Capture the cell that displays the provided text and extract its (x, y) central coordinate. 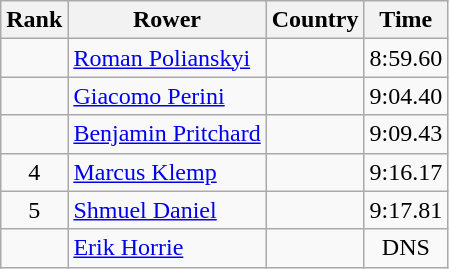
Time (406, 20)
Rank (34, 20)
Roman Polianskyi (167, 58)
Rower (167, 20)
Shmuel Daniel (167, 210)
Marcus Klemp (167, 172)
9:17.81 (406, 210)
Benjamin Pritchard (167, 134)
9:04.40 (406, 96)
4 (34, 172)
8:59.60 (406, 58)
5 (34, 210)
Erik Horrie (167, 248)
DNS (406, 248)
9:16.17 (406, 172)
Giacomo Perini (167, 96)
Country (315, 20)
9:09.43 (406, 134)
